Pinpoint the cell where the given text exists, returning its [X, Y] midpoint coordinate. 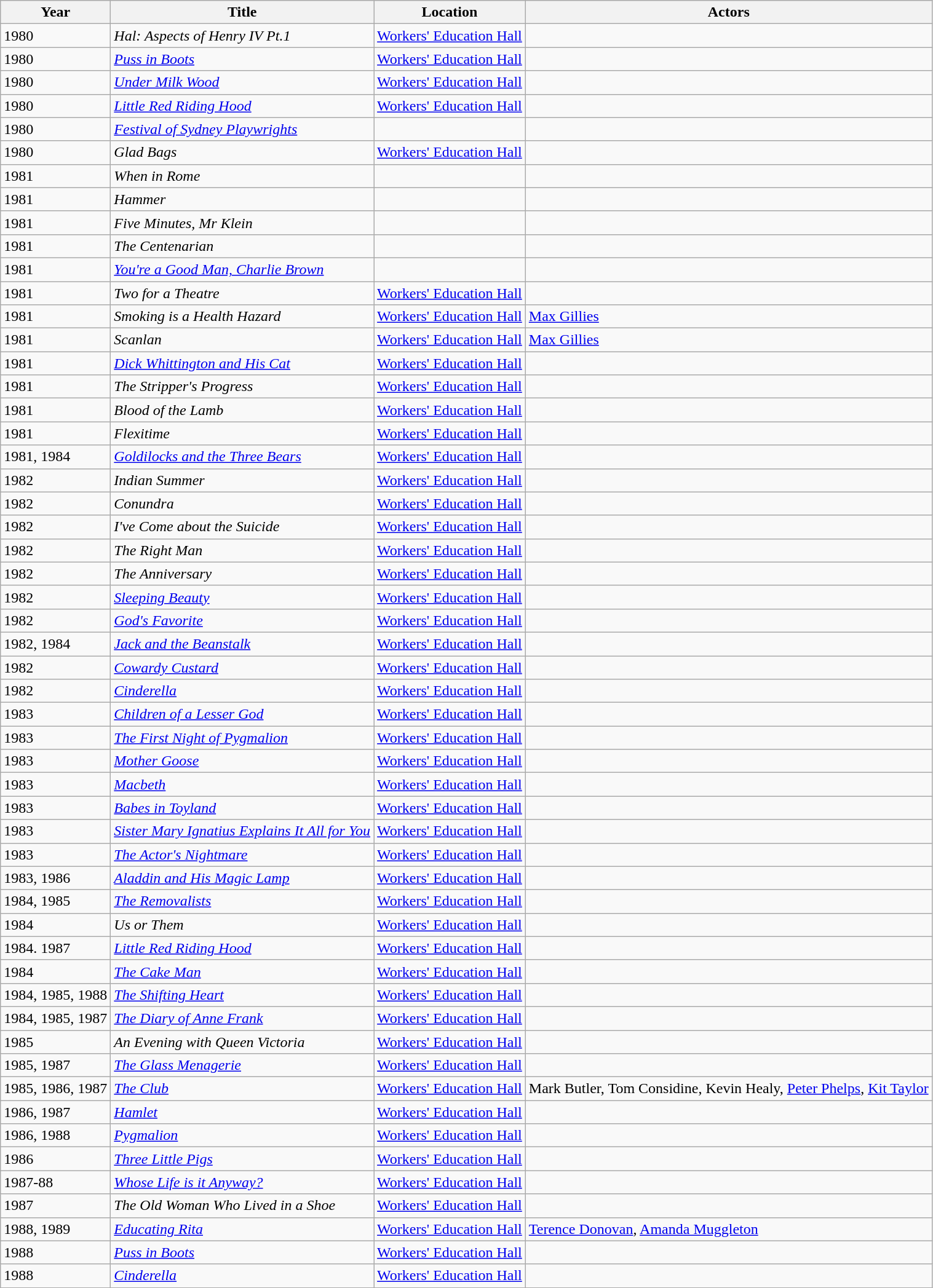
God's Favorite [242, 620]
Sister Mary Ignatius Explains It All for You [242, 831]
Location [450, 12]
Scanlan [242, 340]
Hal: Aspects of Henry IV Pt.1 [242, 36]
Glad Bags [242, 152]
Under Milk Wood [242, 82]
1985, 1987 [55, 1065]
1985 [55, 1042]
1986 [55, 1159]
1981, 1984 [55, 457]
Hamlet [242, 1112]
Mark Butler, Tom Considine, Kevin Healy, Peter Phelps, Kit Taylor [728, 1089]
Dick Whittington and His Cat [242, 363]
The Removalists [242, 901]
The Stripper's Progress [242, 387]
When in Rome [242, 176]
Jack and the Beanstalk [242, 644]
1984, 1985, 1987 [55, 1018]
The Glass Menagerie [242, 1065]
Macbeth [242, 784]
Smoking is a Health Hazard [242, 317]
Conundra [242, 504]
Festival of Sydney Playwrights [242, 129]
1985, 1986, 1987 [55, 1089]
Indian Summer [242, 480]
1987-88 [55, 1182]
1982, 1984 [55, 644]
Us or Them [242, 925]
Cowardy Custard [242, 667]
1984, 1985, 1988 [55, 995]
The Shifting Heart [242, 995]
The Club [242, 1089]
Actors [728, 12]
The Centenarian [242, 246]
Year [55, 12]
Two for a Theatre [242, 293]
The Cake Man [242, 971]
1986, 1987 [55, 1112]
1988, 1989 [55, 1229]
Hammer [242, 199]
The Old Woman Who Lived in a Shoe [242, 1206]
The Actor's Nightmare [242, 855]
Children of a Lesser God [242, 714]
1984, 1985 [55, 901]
Babes in Toyland [242, 808]
Terence Donovan, Amanda Muggleton [728, 1229]
The Anniversary [242, 574]
1987 [55, 1206]
Pygmalion [242, 1136]
Five Minutes, Mr Klein [242, 223]
1986, 1988 [55, 1136]
Title [242, 12]
I've Come about the Suicide [242, 527]
Educating Rita [242, 1229]
An Evening with Queen Victoria [242, 1042]
You're a Good Man, Charlie Brown [242, 269]
The Diary of Anne Frank [242, 1018]
Mother Goose [242, 761]
1983, 1986 [55, 878]
1984. 1987 [55, 948]
Three Little Pigs [242, 1159]
Flexitime [242, 433]
Aladdin and His Magic Lamp [242, 878]
Sleeping Beauty [242, 597]
Goldilocks and the Three Bears [242, 457]
The Right Man [242, 550]
The First Night of Pygmalion [242, 738]
Whose Life is it Anyway? [242, 1182]
Blood of the Lamb [242, 410]
